Capture the cell that displays the provided text and extract its [X, Y] central coordinate. 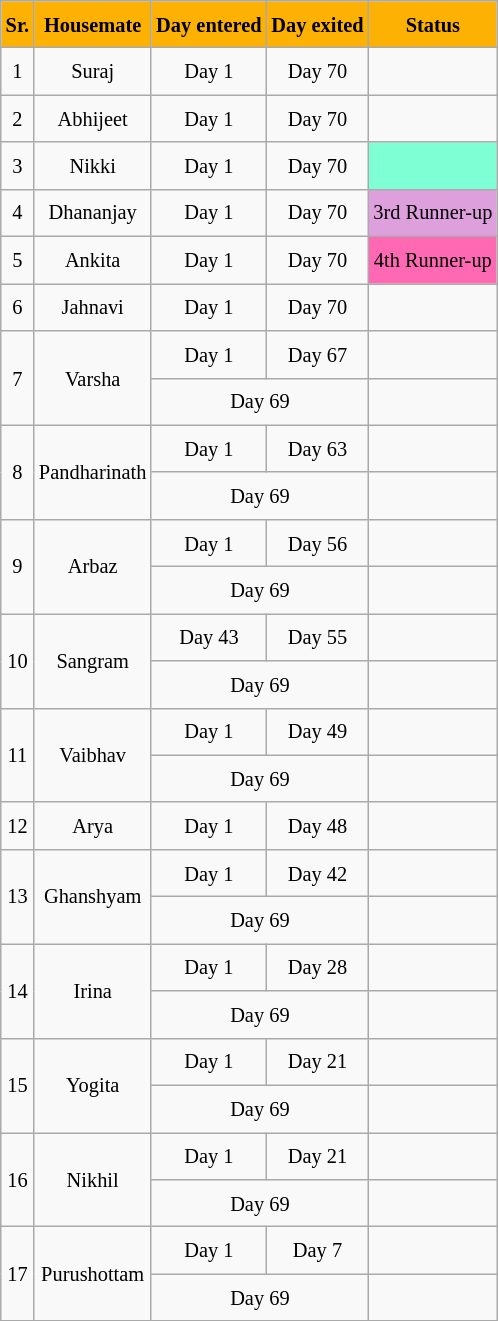
3rd Runner-up [432, 212]
2 [18, 118]
17 [18, 1273]
Nikhil [92, 1179]
Housemate [92, 24]
Purushottam [92, 1273]
Ankita [92, 260]
12 [18, 826]
Status [432, 24]
Day exited [317, 24]
Day 56 [317, 542]
15 [18, 1085]
Sangram [92, 660]
Day 48 [317, 826]
Yogita [92, 1085]
Day 55 [317, 636]
Varsha [92, 377]
Day 42 [317, 872]
6 [18, 306]
Day 67 [317, 354]
1 [18, 72]
Dhananjay [92, 212]
Abhijeet [92, 118]
9 [18, 566]
Day 7 [317, 1250]
11 [18, 755]
Day 28 [317, 966]
Jahnavi [92, 306]
5 [18, 260]
Pandharinath [92, 472]
10 [18, 660]
3 [18, 166]
8 [18, 472]
Day 49 [317, 732]
Suraj [92, 72]
Day 63 [317, 448]
4th Runner-up [432, 260]
Sr. [18, 24]
Irina [92, 990]
13 [18, 896]
Arbaz [92, 566]
14 [18, 990]
Vaibhav [92, 755]
16 [18, 1179]
Nikki [92, 166]
Arya [92, 826]
Day 43 [208, 636]
Day entered [208, 24]
Ghanshyam [92, 896]
4 [18, 212]
7 [18, 377]
